From the cell containing the given text, extract its center point as (x, y) coordinate. 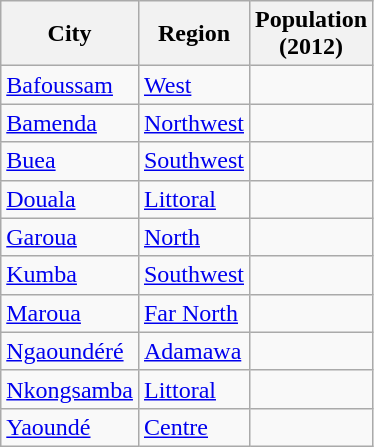
Maroua (70, 313)
Northwest (194, 123)
Adamawa (194, 351)
Ngaoundéré (70, 351)
Population(2012) (312, 34)
West (194, 85)
Centre (194, 427)
Bafoussam (70, 85)
Yaoundé (70, 427)
Far North (194, 313)
Region (194, 34)
North (194, 237)
Garoua (70, 237)
Douala (70, 199)
Buea (70, 161)
City (70, 34)
Nkongsamba (70, 389)
Kumba (70, 275)
Bamenda (70, 123)
